Scan for the cell matching the given text and deliver its (x, y) coordinate at center. 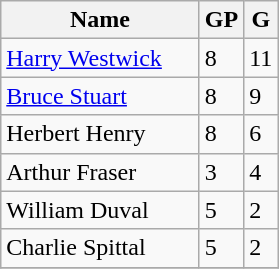
Charlie Spittal (100, 248)
GP (221, 20)
3 (221, 172)
William Duval (100, 210)
Arthur Fraser (100, 172)
11 (261, 58)
4 (261, 172)
Bruce Stuart (100, 96)
Harry Westwick (100, 58)
9 (261, 96)
G (261, 20)
Name (100, 20)
Herbert Henry (100, 134)
6 (261, 134)
